For the text-containing cell, return its midpoint in [X, Y] coordinate format. 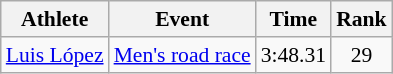
Luis López [55, 55]
Men's road race [182, 55]
Rank [362, 19]
29 [362, 55]
Time [294, 19]
Athlete [55, 19]
Event [182, 19]
3:48.31 [294, 55]
